Provide the (X, Y) coordinate of the cell's center where the given text is located.  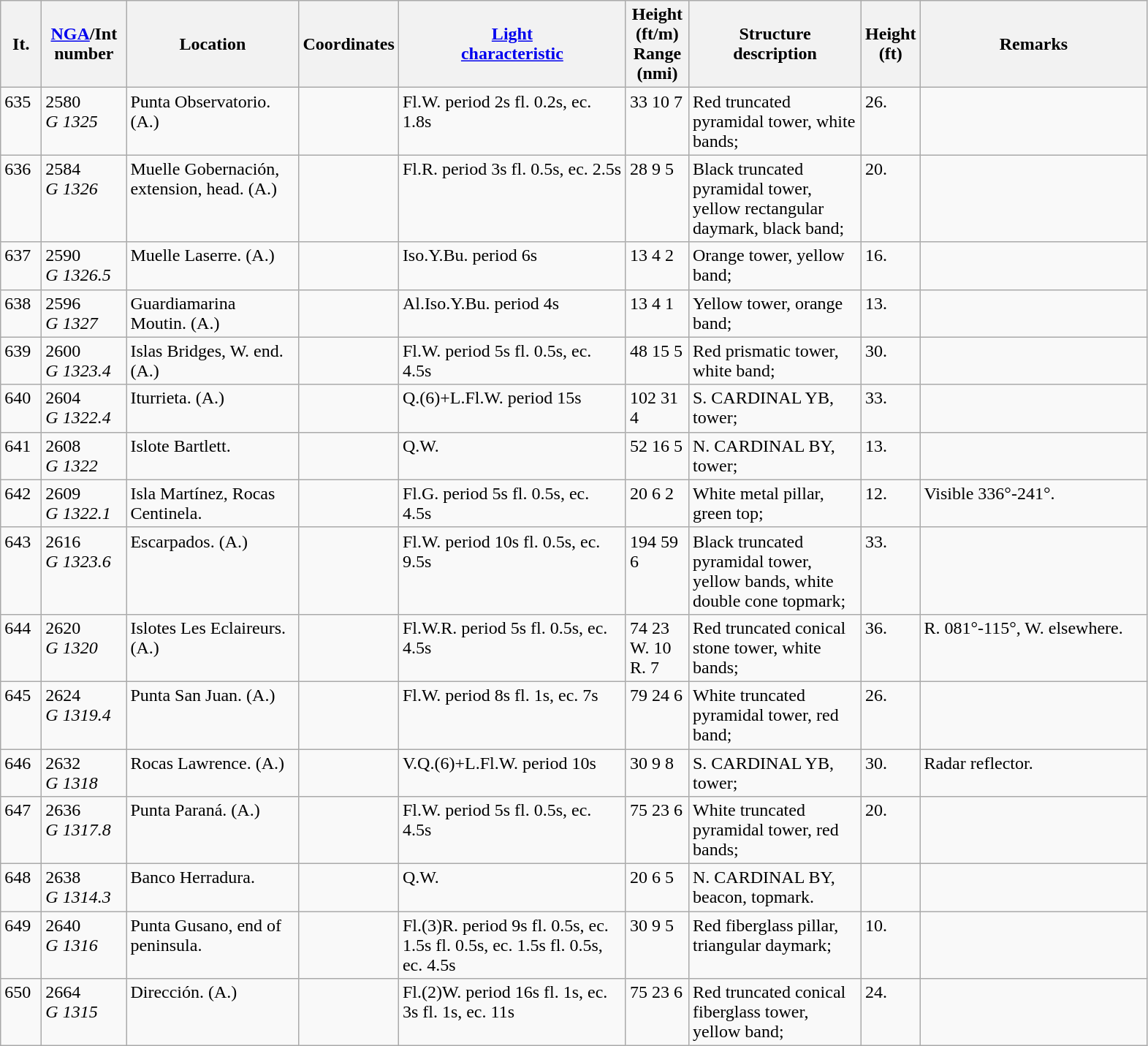
30 9 8 (657, 772)
Fl.W.R. period 5s fl. 0.5s, ec. 4.5s (512, 648)
N. CARDINAL BY, tower; (775, 456)
30 9 5 (657, 945)
Q.(6)+L.Fl.W. period 15s (512, 408)
20 6 2 (657, 503)
Red truncated conical fiberglass tower, yellow band; (775, 1012)
Height (ft/m)Range (nmi) (657, 44)
2632G 1318 (84, 772)
Rocas Lawrence. (A.) (213, 772)
Radar reflector. (1033, 772)
Lightcharacteristic (512, 44)
Orange tower, yellow band; (775, 266)
Red prismatic tower, white band; (775, 361)
Punta Observatorio. (A.) (213, 121)
Visible 336°-241°. (1033, 503)
Isla Martínez, Rocas Centinela. (213, 503)
640 (21, 408)
20 6 5 (657, 887)
Islote Bartlett. (213, 456)
White truncated pyramidal tower, red bands; (775, 830)
Red fiberglass pillar, triangular daymark; (775, 945)
White metal pillar, green top; (775, 503)
Muelle Gobernación, extension, head. (A.) (213, 199)
2600G 1323.4 (84, 361)
N. CARDINAL BY, beacon, topmark. (775, 887)
2620G 1320 (84, 648)
2664G 1315 (84, 1012)
Punta San Juan. (A.) (213, 715)
Punta Paraná. (A.) (213, 830)
36. (891, 648)
24. (891, 1012)
Banco Herradura. (213, 887)
12. (891, 503)
Al.Iso.Y.Bu. period 4s (512, 313)
102 31 4 (657, 408)
Fl.R. period 3s fl. 0.5s, ec. 2.5s (512, 199)
2580G 1325 (84, 121)
79 24 6 (657, 715)
Height (ft) (891, 44)
Location (213, 44)
641 (21, 456)
2640G 1316 (84, 945)
Islas Bridges, W. end. (A.) (213, 361)
52 16 5 (657, 456)
R. 081°-115°, W. elsewhere. (1033, 648)
Red truncated pyramidal tower, white bands; (775, 121)
2584G 1326 (84, 199)
Red truncated conical stone tower, white bands; (775, 648)
Fl.W. period 8s fl. 1s, ec. 7s (512, 715)
650 (21, 1012)
Fl.W. period 2s fl. 0.2s, ec. 1.8s (512, 121)
638 (21, 313)
Escarpados. (A.) (213, 570)
644 (21, 648)
10. (891, 945)
645 (21, 715)
Iturrieta. (A.) (213, 408)
649 (21, 945)
16. (891, 266)
Guardiamarina Moutin. (A.) (213, 313)
White truncated pyramidal tower, red band; (775, 715)
It. (21, 44)
Fl.(2)W. period 16s fl. 1s, ec. 3s fl. 1s, ec. 11s (512, 1012)
74 23 W. 10 R. 7 (657, 648)
Remarks (1033, 44)
Punta Gusano, end of peninsula. (213, 945)
Iso.Y.Bu. period 6s (512, 266)
2616G 1323.6 (84, 570)
Coordinates (349, 44)
2596G 1327 (84, 313)
647 (21, 830)
636 (21, 199)
635 (21, 121)
2604G 1322.4 (84, 408)
2638G 1314.3 (84, 887)
639 (21, 361)
13 4 1 (657, 313)
194 59 6 (657, 570)
13 4 2 (657, 266)
48 15 5 (657, 361)
V.Q.(6)+L.Fl.W. period 10s (512, 772)
2636G 1317.8 (84, 830)
637 (21, 266)
2624G 1319.4 (84, 715)
646 (21, 772)
2609G 1322.1 (84, 503)
Yellow tower, orange band; (775, 313)
Black truncated pyramidal tower, yellow bands, white double cone topmark; (775, 570)
Black truncated pyramidal tower, yellow rectangular daymark, black band; (775, 199)
2590G 1326.5 (84, 266)
NGA/Intnumber (84, 44)
Fl.W. period 10s fl. 0.5s, ec. 9.5s (512, 570)
Muelle Laserre. (A.) (213, 266)
643 (21, 570)
Dirección. (A.) (213, 1012)
Fl.G. period 5s fl. 0.5s, ec. 4.5s (512, 503)
Islotes Les Eclaireurs. (A.) (213, 648)
Structuredescription (775, 44)
Fl.(3)R. period 9s fl. 0.5s, ec. 1.5s fl. 0.5s, ec. 1.5s fl. 0.5s, ec. 4.5s (512, 945)
33 10 7 (657, 121)
642 (21, 503)
648 (21, 887)
28 9 5 (657, 199)
2608G 1322 (84, 456)
